Determine the [X, Y] coordinate at the center of the cell enclosing the given text.  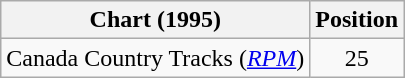
25 [357, 58]
Position [357, 20]
Canada Country Tracks (RPM) [156, 58]
Chart (1995) [156, 20]
